Return the [x, y] coordinate for the center point of the cell that contains the specified text.  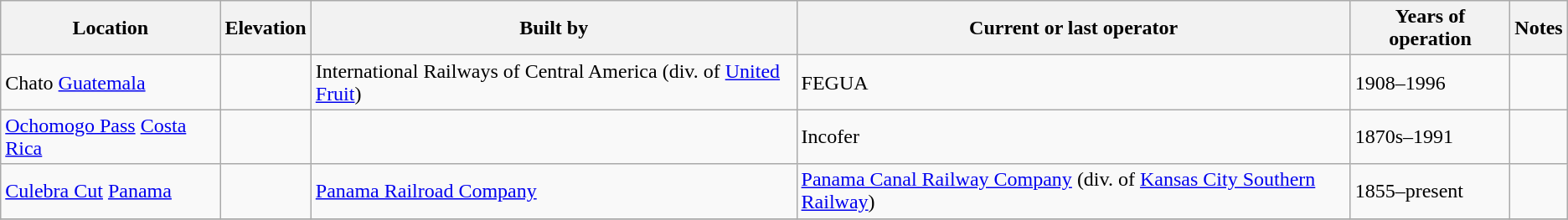
Culebra Cut Panama [111, 191]
Years of operation [1431, 28]
FEGUA [1074, 82]
Notes [1539, 28]
Elevation [266, 28]
1908–1996 [1431, 82]
International Railways of Central America (div. of United Fruit) [554, 82]
Incofer [1074, 137]
1870s–1991 [1431, 137]
Panama Canal Railway Company (div. of Kansas City Southern Railway) [1074, 191]
Current or last operator [1074, 28]
1855–present [1431, 191]
Ochomogo Pass Costa Rica [111, 137]
Chato Guatemala [111, 82]
Location [111, 28]
Built by [554, 28]
Panama Railroad Company [554, 191]
